Output the [X, Y] coordinate of the center of the cell containing the given text.  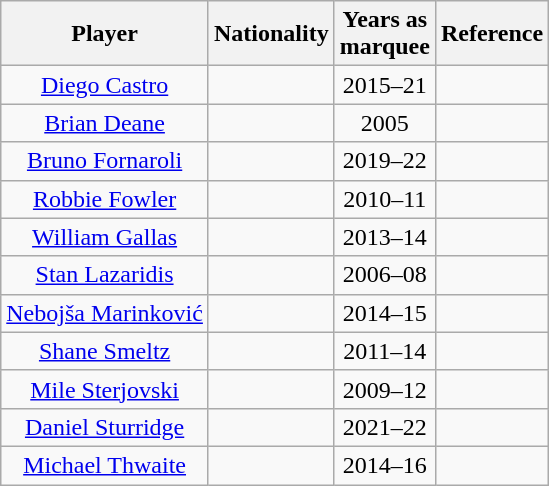
Michael Thwaite [105, 465]
Nationality [271, 34]
2019–22 [384, 161]
2005 [384, 123]
Daniel Sturridge [105, 427]
Brian Deane [105, 123]
2014–16 [384, 465]
Nebojša Marinković [105, 313]
2021–22 [384, 427]
2006–08 [384, 275]
2014–15 [384, 313]
Robbie Fowler [105, 199]
2009–12 [384, 389]
Years as marquee [384, 34]
William Gallas [105, 237]
2011–14 [384, 351]
Bruno Fornaroli [105, 161]
2013–14 [384, 237]
2010–11 [384, 199]
Reference [492, 34]
Stan Lazaridis [105, 275]
Shane Smeltz [105, 351]
Player [105, 34]
Diego Castro [105, 85]
Mile Sterjovski [105, 389]
2015–21 [384, 85]
